Determine the (X, Y) coordinate at the center of the cell enclosing the given text.  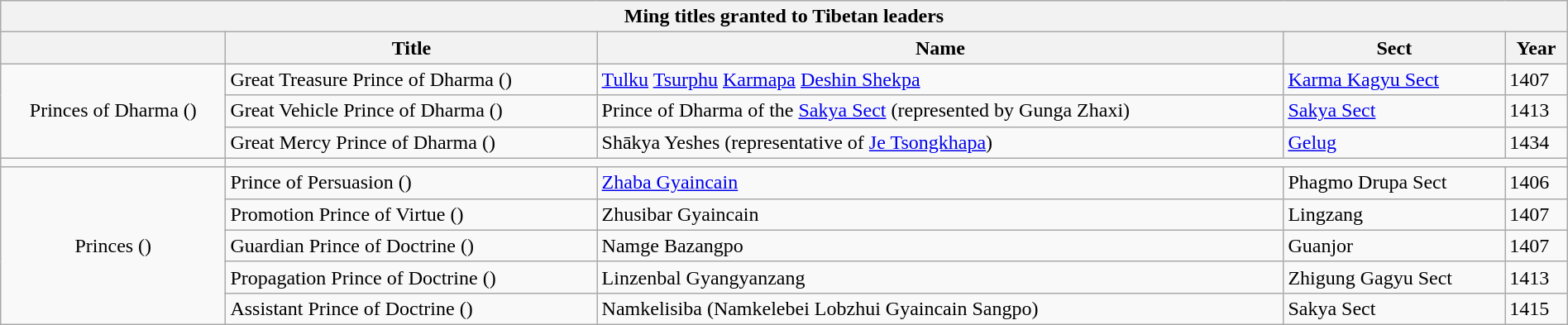
Gelug (1394, 142)
Princes () (113, 246)
Guanjor (1394, 246)
Guardian Prince of Doctrine () (412, 246)
Princes of Dharma () (113, 111)
Linzenbal Gyangyanzang (940, 277)
Prince of Persuasion () (412, 183)
1415 (1537, 308)
Namkelisiba (Namkelebei Lobzhui Gyaincain Sangpo) (940, 308)
Assistant Prince of Doctrine () (412, 308)
Zhusibar Gyaincain (940, 214)
1434 (1537, 142)
Year (1537, 48)
Namge Bazangpo (940, 246)
Shākya Yeshes (representative of Je Tsongkhapa) (940, 142)
Promotion Prince of Virtue () (412, 214)
Phagmo Drupa Sect (1394, 183)
1406 (1537, 183)
Zhaba Gyaincain (940, 183)
Sect (1394, 48)
Great Treasure Prince of Dharma () (412, 79)
Ming titles granted to Tibetan leaders (784, 17)
Prince of Dharma of the Sakya Sect (represented by Gunga Zhaxi) (940, 111)
Name (940, 48)
Title (412, 48)
Lingzang (1394, 214)
Propagation Prince of Doctrine () (412, 277)
Great Vehicle Prince of Dharma () (412, 111)
Great Mercy Prince of Dharma () (412, 142)
Zhigung Gagyu Sect (1394, 277)
Tulku Tsurphu Karmapa Deshin Shekpa (940, 79)
Karma Kagyu Sect (1394, 79)
